Capture the cell that displays the provided text and extract its [x, y] central coordinate. 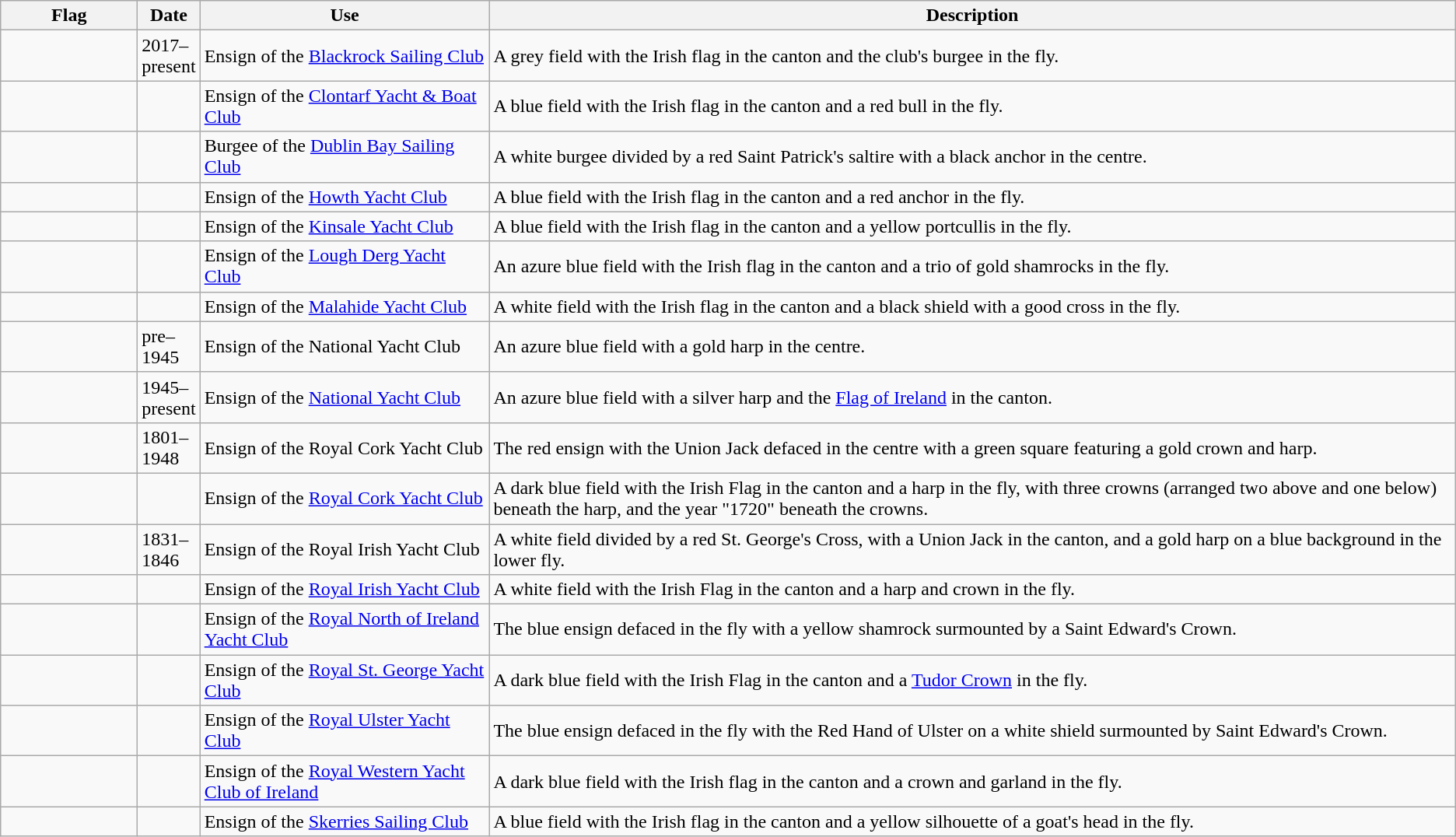
Ensign of the Skerries Sailing Club [345, 821]
A white field with the Irish flag in the canton and a black shield with a good cross in the fly. [972, 306]
Description [972, 16]
Date [169, 16]
Ensign of the Kinsale Yacht Club [345, 226]
Ensign of the Howth Yacht Club [345, 197]
A grey field with the Irish flag in the canton and the club's burgee in the fly. [972, 56]
A blue field with the Irish flag in the canton and a red bull in the fly. [972, 106]
An azure blue field with the Irish flag in the canton and a trio of gold shamrocks in the fly. [972, 266]
The red ensign with the Union Jack defaced in the centre with a green square featuring a gold crown and harp. [972, 448]
Flag [69, 16]
A white field divided by a red St. George's Cross, with a Union Jack in the canton, and a gold harp on a blue background in the lower fly. [972, 549]
Ensign of the Royal Ulster Yacht Club [345, 731]
Ensign of the Royal Western Yacht Club of Ireland [345, 781]
An azure blue field with a silver harp and the Flag of Ireland in the canton. [972, 397]
The blue ensign defaced in the fly with a yellow shamrock surmounted by a Saint Edward's Crown. [972, 630]
Use [345, 16]
1831–1846 [169, 549]
A white field with the Irish Flag in the canton and a harp and crown in the fly. [972, 590]
pre–1945 [169, 347]
A blue field with the Irish flag in the canton and a yellow portcullis in the fly. [972, 226]
Ensign of the Malahide Yacht Club [345, 306]
Ensign of the Royal North of Ireland Yacht Club [345, 630]
A blue field with the Irish flag in the canton and a red anchor in the fly. [972, 197]
The blue ensign defaced in the fly with the Red Hand of Ulster on a white shield surmounted by Saint Edward's Crown. [972, 731]
Ensign of the Lough Derg Yacht Club [345, 266]
An azure blue field with a gold harp in the centre. [972, 347]
1945–present [169, 397]
A white burgee divided by a red Saint Patrick's saltire with a black anchor in the centre. [972, 157]
A blue field with the Irish flag in the canton and a yellow silhouette of a goat's head in the fly. [972, 821]
2017–present [169, 56]
A dark blue field with the Irish flag in the canton and a crown and garland in the fly. [972, 781]
A dark blue field with the Irish Flag in the canton and a Tudor Crown in the fly. [972, 680]
Ensign of the Blackrock Sailing Club [345, 56]
Burgee of the Dublin Bay Sailing Club [345, 157]
Ensign of the Royal St. George Yacht Club [345, 680]
Ensign of the Clontarf Yacht & Boat Club [345, 106]
1801–1948 [169, 448]
